Capture the cell that displays the provided text and extract its (x, y) central coordinate. 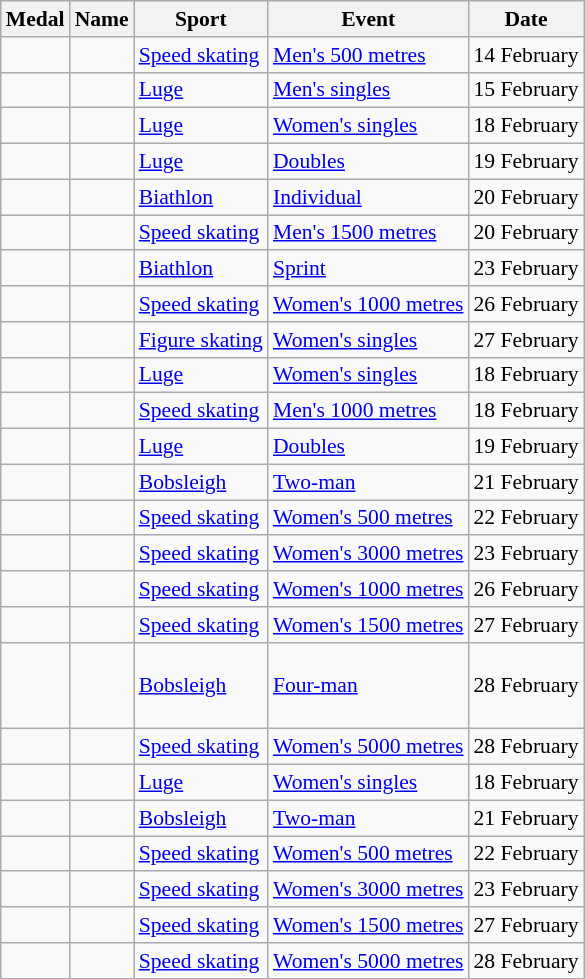
Date (526, 19)
Men's 1500 metres (368, 233)
Figure skating (201, 340)
Individual (368, 197)
Sport (201, 19)
15 February (526, 90)
Men's singles (368, 90)
Four-man (368, 686)
Men's 500 metres (368, 55)
Sprint (368, 269)
Medal (36, 19)
Name (102, 19)
14 February (526, 55)
Men's 1000 metres (368, 411)
Event (368, 19)
